For the text-containing cell, return its midpoint in (X, Y) coordinate format. 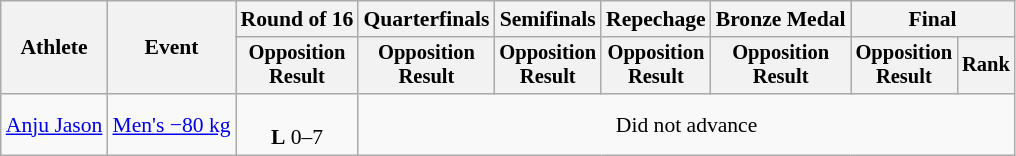
Repechage (656, 19)
L 0–7 (298, 124)
Rank (986, 66)
Athlete (54, 48)
Men's −80 kg (171, 124)
Event (171, 48)
Final (933, 19)
Did not advance (686, 124)
Quarterfinals (426, 19)
Bronze Medal (781, 19)
Round of 16 (298, 19)
Semifinals (548, 19)
Anju Jason (54, 124)
